From the cell containing the given text, extract its center point as [X, Y] coordinate. 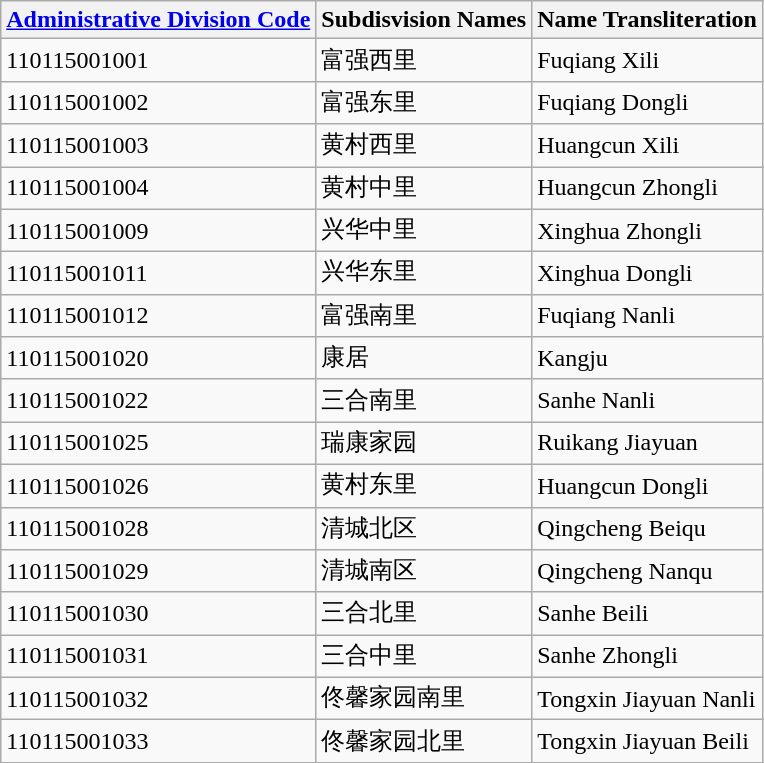
Tongxin Jiayuan Beili [648, 742]
Fuqiang Nanli [648, 316]
110115001026 [158, 486]
三合北里 [424, 614]
Fuqiang Dongli [648, 102]
Huangcun Zhongli [648, 188]
110115001003 [158, 146]
Subdisvision Names [424, 20]
110115001029 [158, 572]
110115001030 [158, 614]
110115001028 [158, 528]
110115001002 [158, 102]
清城南区 [424, 572]
黄村西里 [424, 146]
Administrative Division Code [158, 20]
Sanhe Nanli [648, 400]
110115001025 [158, 444]
Sanhe Zhongli [648, 656]
兴华中里 [424, 230]
110115001022 [158, 400]
富强东里 [424, 102]
三合南里 [424, 400]
兴华东里 [424, 274]
佟馨家园北里 [424, 742]
瑞康家园 [424, 444]
Fuqiang Xili [648, 60]
110115001009 [158, 230]
富强南里 [424, 316]
黄村中里 [424, 188]
Name Transliteration [648, 20]
黄村东里 [424, 486]
富强西里 [424, 60]
110115001033 [158, 742]
Huangcun Xili [648, 146]
Xinghua Dongli [648, 274]
Ruikang Jiayuan [648, 444]
佟馨家园南里 [424, 698]
110115001004 [158, 188]
Qingcheng Nanqu [648, 572]
康居 [424, 358]
Tongxin Jiayuan Nanli [648, 698]
Qingcheng Beiqu [648, 528]
110115001032 [158, 698]
三合中里 [424, 656]
110115001031 [158, 656]
Sanhe Beili [648, 614]
110115001020 [158, 358]
Xinghua Zhongli [648, 230]
110115001001 [158, 60]
110115001012 [158, 316]
Huangcun Dongli [648, 486]
110115001011 [158, 274]
清城北区 [424, 528]
Kangju [648, 358]
